Find where the given text appears and provide that cell's center as [X, Y] coordinate. 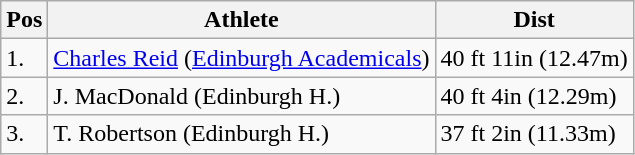
T. Robertson (Edinburgh H.) [242, 134]
1. [24, 58]
Pos [24, 20]
2. [24, 96]
Dist [534, 20]
Athlete [242, 20]
Charles Reid (Edinburgh Academicals) [242, 58]
40 ft 11in (12.47m) [534, 58]
3. [24, 134]
J. MacDonald (Edinburgh H.) [242, 96]
37 ft 2in (11.33m) [534, 134]
40 ft 4in (12.29m) [534, 96]
